Pinpoint the cell where the given text exists, returning its (X, Y) midpoint coordinate. 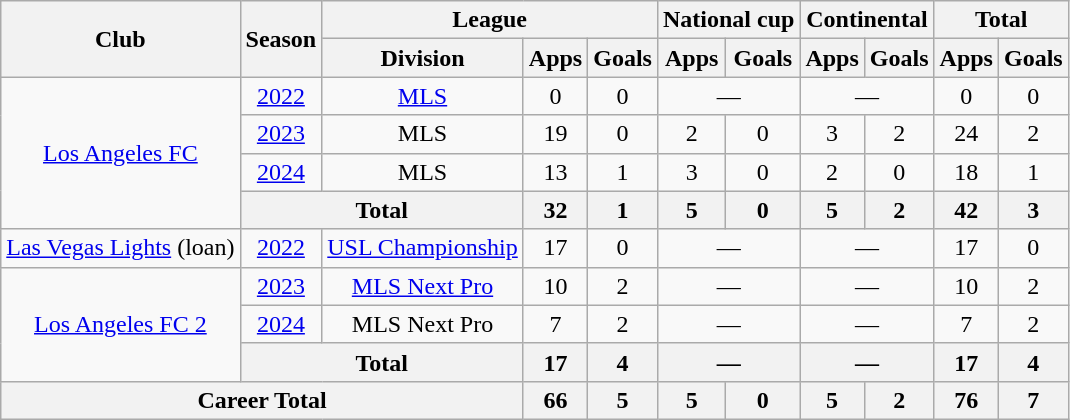
32 (555, 210)
USL Championship (423, 248)
National cup (728, 20)
Career Total (262, 400)
13 (555, 172)
Los Angeles FC (120, 153)
66 (555, 400)
18 (966, 172)
19 (555, 134)
League (490, 20)
Continental (867, 20)
24 (966, 134)
42 (966, 210)
Los Angeles FC 2 (120, 324)
Las Vegas Lights (loan) (120, 248)
76 (966, 400)
Club (120, 39)
Division (423, 58)
Season (281, 39)
